Search for the cell housing the specified text and yield its (x, y) center coordinate. 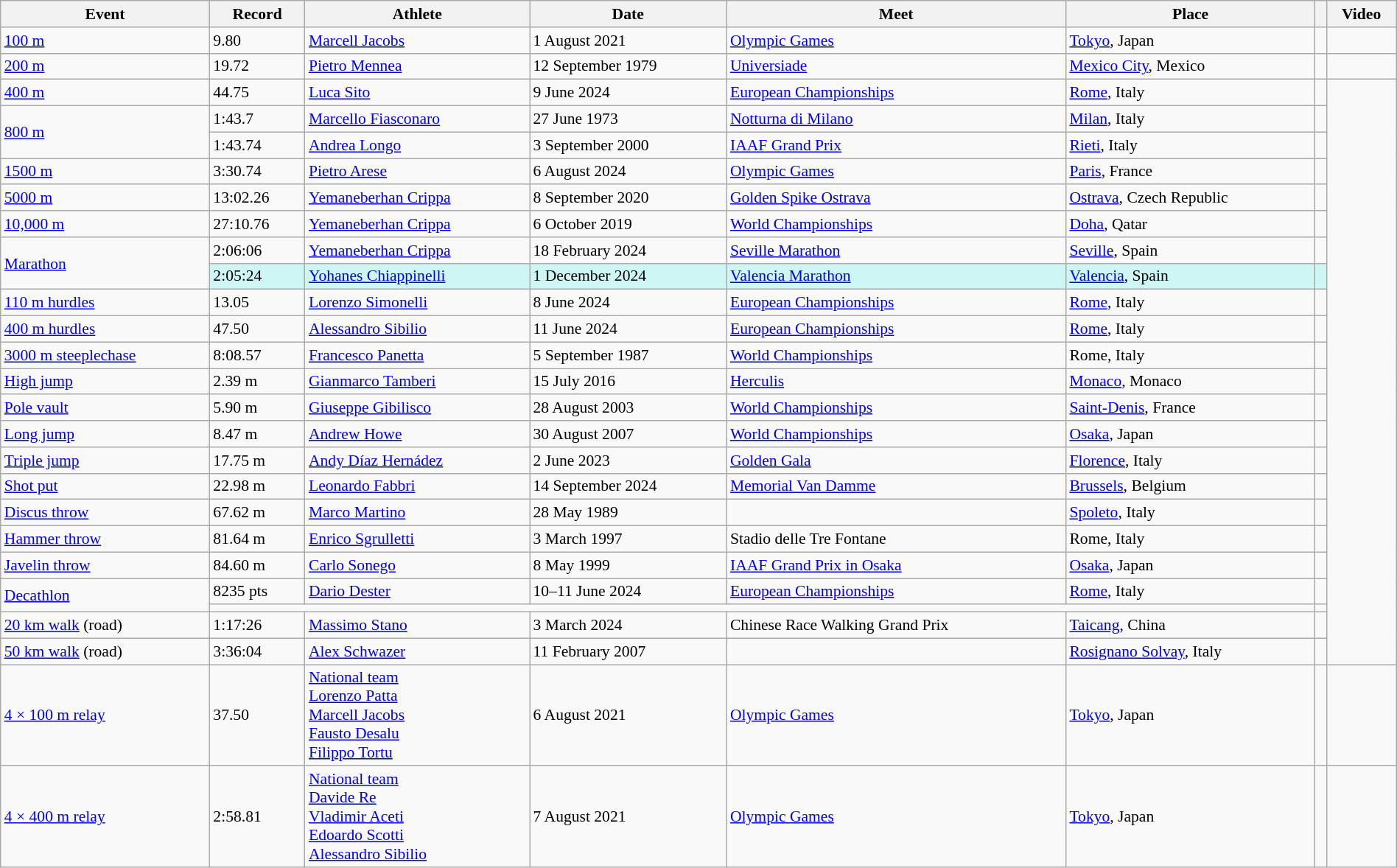
1500 m (105, 172)
Golden Spike Ostrava (896, 198)
Long jump (105, 434)
Andy Díaz Hernádez (417, 461)
Javelin throw (105, 565)
5.90 m (257, 408)
Florence, Italy (1191, 461)
Memorial Van Damme (896, 486)
Triple jump (105, 461)
Valencia, Spain (1191, 276)
8 September 2020 (628, 198)
Marcello Fiasconaro (417, 119)
Marathon (105, 264)
28 May 1989 (628, 513)
200 m (105, 66)
5 September 1987 (628, 355)
Luca Sito (417, 93)
3 September 2000 (628, 145)
Shot put (105, 486)
8 June 2024 (628, 303)
Enrico Sgrulletti (417, 539)
50 km walk (road) (105, 651)
Monaco, Monaco (1191, 382)
Giuseppe Gibilisco (417, 408)
Dario Dester (417, 592)
Mexico City, Mexico (1191, 66)
Francesco Panetta (417, 355)
18 February 2024 (628, 251)
1:43.7 (257, 119)
Record (257, 14)
Pole vault (105, 408)
8 May 1999 (628, 565)
Leonardo Fabbri (417, 486)
2.39 m (257, 382)
67.62 m (257, 513)
27:10.76 (257, 224)
National teamLorenzo PattaMarcell JacobsFausto DesaluFilippo Tortu (417, 715)
Andrea Longo (417, 145)
IAAF Grand Prix in Osaka (896, 565)
8.47 m (257, 434)
Universiade (896, 66)
84.60 m (257, 565)
13.05 (257, 303)
Milan, Italy (1191, 119)
Golden Gala (896, 461)
47.50 (257, 329)
Decathlon (105, 595)
Saint-Denis, France (1191, 408)
1 December 2024 (628, 276)
13:02.26 (257, 198)
Spoleto, Italy (1191, 513)
2:58.81 (257, 817)
3000 m steeplechase (105, 355)
Yohanes Chiappinelli (417, 276)
10–11 June 2024 (628, 592)
Date (628, 14)
2:06:06 (257, 251)
12 September 1979 (628, 66)
Carlo Sonego (417, 565)
44.75 (257, 93)
4 × 100 m relay (105, 715)
6 August 2021 (628, 715)
Chinese Race Walking Grand Prix (896, 626)
20 km walk (road) (105, 626)
Video (1362, 14)
Marco Martino (417, 513)
Lorenzo Simonelli (417, 303)
14 September 2024 (628, 486)
37.50 (257, 715)
10,000 m (105, 224)
8235 pts (257, 592)
400 m hurdles (105, 329)
1:43.74 (257, 145)
High jump (105, 382)
3:30.74 (257, 172)
Gianmarco Tamberi (417, 382)
3:36:04 (257, 651)
2:05:24 (257, 276)
100 m (105, 41)
800 m (105, 133)
Alex Schwazer (417, 651)
Massimo Stano (417, 626)
Rieti, Italy (1191, 145)
11 June 2024 (628, 329)
27 June 1973 (628, 119)
Pietro Arese (417, 172)
8:08.57 (257, 355)
Ostrava, Czech Republic (1191, 198)
Doha, Qatar (1191, 224)
Hammer throw (105, 539)
Taicang, China (1191, 626)
Alessandro Sibilio (417, 329)
7 August 2021 (628, 817)
9 June 2024 (628, 93)
Paris, France (1191, 172)
Seville Marathon (896, 251)
Seville, Spain (1191, 251)
30 August 2007 (628, 434)
6 August 2024 (628, 172)
2 June 2023 (628, 461)
1:17:26 (257, 626)
3 March 1997 (628, 539)
Place (1191, 14)
3 March 2024 (628, 626)
IAAF Grand Prix (896, 145)
Event (105, 14)
1 August 2021 (628, 41)
22.98 m (257, 486)
Brussels, Belgium (1191, 486)
Discus throw (105, 513)
11 February 2007 (628, 651)
National teamDavide ReVladimir AcetiEdoardo ScottiAlessandro Sibilio (417, 817)
6 October 2019 (628, 224)
Pietro Mennea (417, 66)
Valencia Marathon (896, 276)
5000 m (105, 198)
400 m (105, 93)
110 m hurdles (105, 303)
9.80 (257, 41)
Herculis (896, 382)
15 July 2016 (628, 382)
Stadio delle Tre Fontane (896, 539)
Rosignano Solvay, Italy (1191, 651)
81.64 m (257, 539)
Notturna di Milano (896, 119)
Marcell Jacobs (417, 41)
Andrew Howe (417, 434)
19.72 (257, 66)
Athlete (417, 14)
17.75 m (257, 461)
28 August 2003 (628, 408)
Meet (896, 14)
4 × 400 m relay (105, 817)
